Pinpoint the cell where the given text exists, returning its [X, Y] midpoint coordinate. 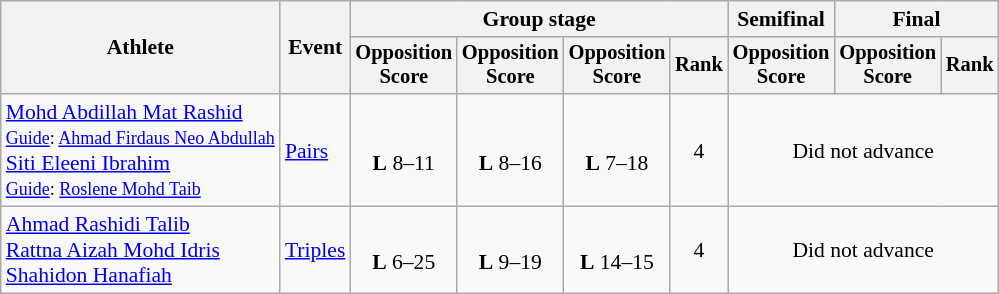
Event [316, 48]
Athlete [140, 48]
L 7–18 [618, 150]
Pairs [316, 150]
Group stage [538, 19]
Semifinal [782, 19]
L 9–19 [510, 250]
Final [916, 19]
Mohd Abdillah Mat RashidGuide: Ahmad Firdaus Neo AbdullahSiti Eleeni IbrahimGuide: Roslene Mohd Taib [140, 150]
L 8–11 [404, 150]
Ahmad Rashidi TalibRattna Aizah Mohd IdrisShahidon Hanafiah [140, 250]
Triples [316, 250]
L 6–25 [404, 250]
L 8–16 [510, 150]
L 14–15 [618, 250]
